Scan for the cell matching the given text and deliver its [x, y] coordinate at center. 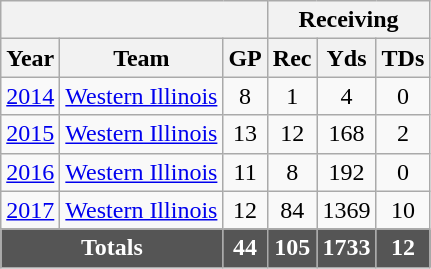
Yds [346, 58]
Rec [292, 58]
Team [142, 58]
TDs [403, 58]
168 [346, 134]
Receiving [348, 20]
44 [245, 248]
1 [292, 96]
11 [245, 172]
2 [403, 134]
Totals [112, 248]
10 [403, 210]
84 [292, 210]
4 [346, 96]
1369 [346, 210]
2015 [30, 134]
2017 [30, 210]
192 [346, 172]
13 [245, 134]
1733 [346, 248]
2016 [30, 172]
105 [292, 248]
Year [30, 58]
GP [245, 58]
2014 [30, 96]
